Provide the [x, y] coordinate of the cell's center where the given text is located.  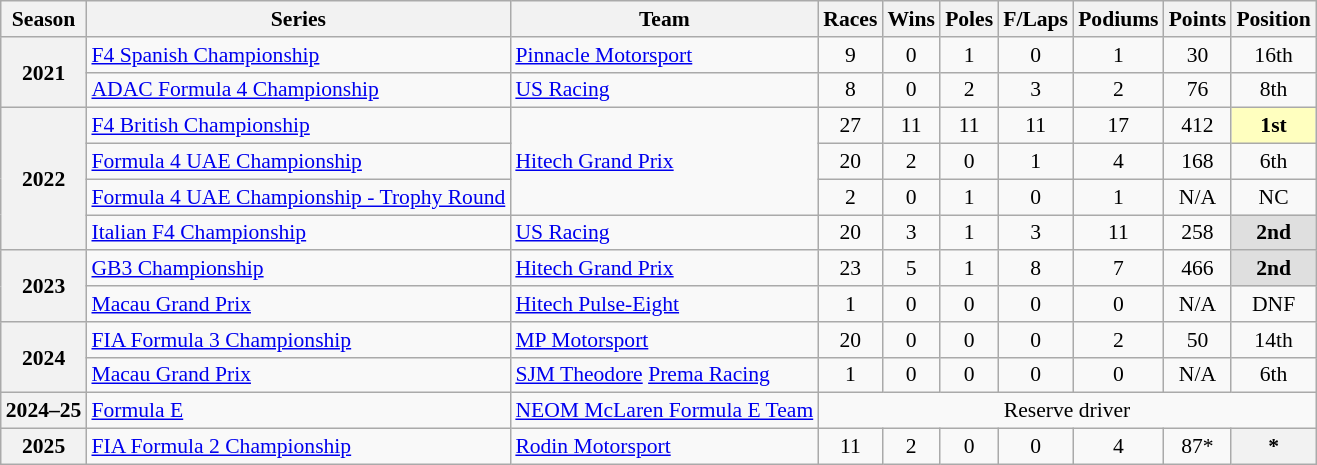
Reserve driver [1067, 411]
* [1273, 447]
Races [850, 19]
466 [1198, 269]
16th [1273, 55]
Pinnacle Motorsport [664, 55]
FIA Formula 2 Championship [298, 447]
Podiums [1118, 19]
DNF [1273, 304]
ADAC Formula 4 Championship [298, 90]
2025 [44, 447]
2024–25 [44, 411]
9 [850, 55]
1st [1273, 126]
Team [664, 19]
14th [1273, 340]
7 [1118, 269]
Italian F4 Championship [298, 233]
Wins [911, 19]
8th [1273, 90]
Points [1198, 19]
87* [1198, 447]
2021 [44, 72]
412 [1198, 126]
F/Laps [1036, 19]
FIA Formula 3 Championship [298, 340]
2022 [44, 179]
27 [850, 126]
Season [44, 19]
168 [1198, 162]
2023 [44, 286]
258 [1198, 233]
F4 British Championship [298, 126]
GB3 Championship [298, 269]
MP Motorsport [664, 340]
Formula 4 UAE Championship [298, 162]
NEOM McLaren Formula E Team [664, 411]
17 [1118, 126]
Poles [969, 19]
Position [1273, 19]
23 [850, 269]
SJM Theodore Prema Racing [664, 375]
Hitech Pulse-Eight [664, 304]
Series [298, 19]
76 [1198, 90]
30 [1198, 55]
NC [1273, 197]
Formula 4 UAE Championship - Trophy Round [298, 197]
50 [1198, 340]
2024 [44, 358]
F4 Spanish Championship [298, 55]
5 [911, 269]
Rodin Motorsport [664, 447]
Formula E [298, 411]
